Determine the (x, y) coordinate at the center of the cell enclosing the given text.  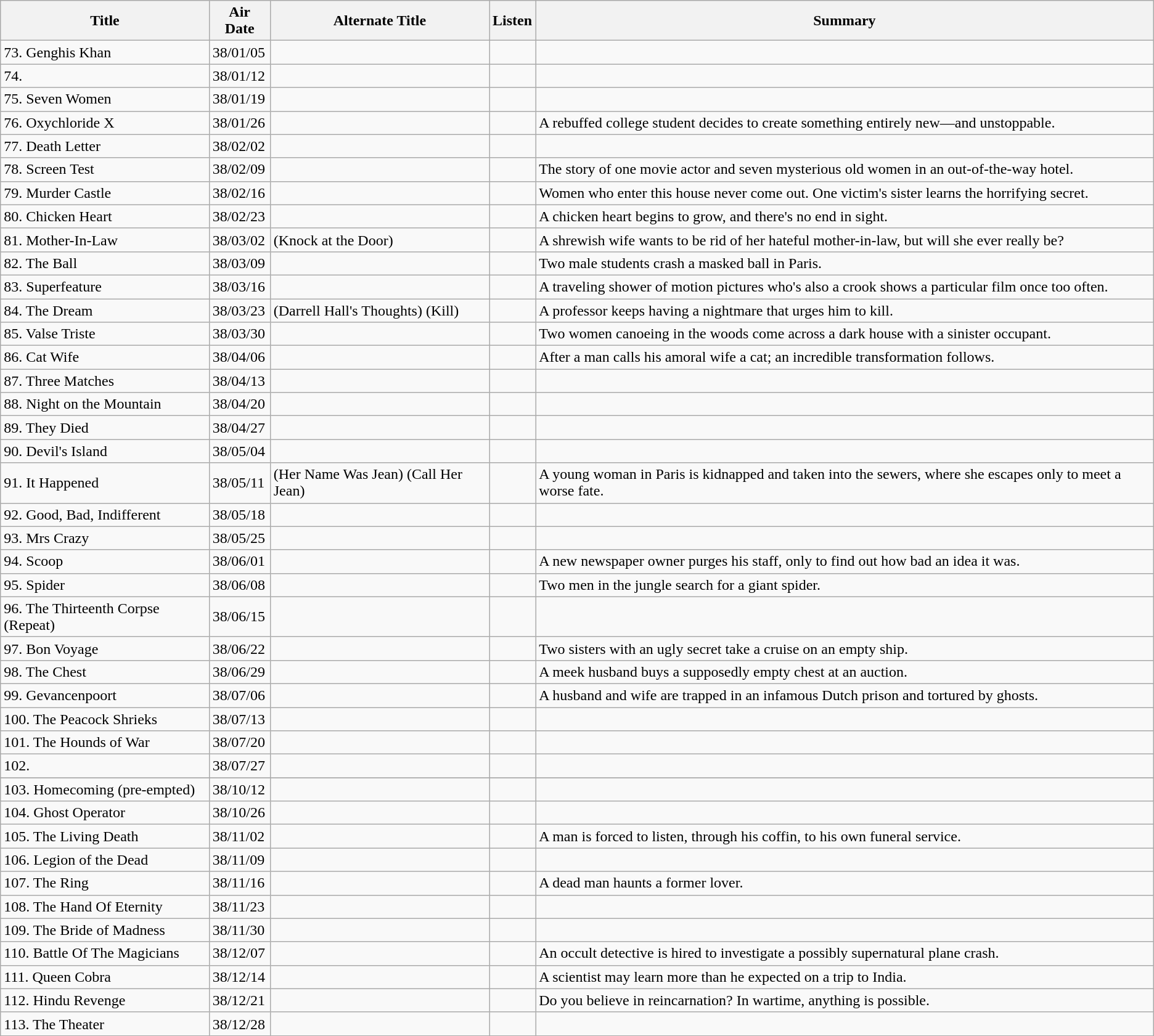
106. Legion of the Dead (105, 860)
93. Mrs Crazy (105, 538)
38/01/12 (239, 76)
After a man calls his amoral wife a cat; an incredible transformation follows. (845, 357)
97. Bon Voyage (105, 648)
99. Gevancenpoort (105, 695)
Summary (845, 21)
104. Ghost Operator (105, 813)
38/07/13 (239, 719)
38/05/11 (239, 483)
38/04/06 (239, 357)
Title (105, 21)
38/05/18 (239, 515)
(Knock at the Door) (380, 240)
38/10/12 (239, 789)
38/02/09 (239, 169)
74. (105, 76)
Two men in the jungle search for a giant spider. (845, 585)
38/01/26 (239, 123)
38/01/19 (239, 99)
38/03/30 (239, 334)
A chicken heart begins to grow, and there's no end in sight. (845, 216)
An occult detective is hired to investigate a possibly supernatural plane crash. (845, 953)
38/07/06 (239, 695)
108. The Hand Of Eternity (105, 907)
73. Genghis Khan (105, 52)
A meek husband buys a supposedly empty chest at an auction. (845, 672)
38/12/07 (239, 953)
38/02/16 (239, 193)
A traveling shower of motion pictures who's also a crook shows a particular film once too often. (845, 287)
(Darrell Hall's Thoughts) (Kill) (380, 310)
75. Seven Women (105, 99)
101. The Hounds of War (105, 743)
38/12/28 (239, 1024)
38/11/09 (239, 860)
The story of one movie actor and seven mysterious old women in an out-of-the-way hotel. (845, 169)
38/03/23 (239, 310)
88. Night on the Mountain (105, 404)
85. Valse Triste (105, 334)
38/12/21 (239, 1000)
A shrewish wife wants to be rid of her hateful mother-in-law, but will she ever really be? (845, 240)
94. Scoop (105, 561)
38/12/14 (239, 977)
38/11/30 (239, 930)
A professor keeps having a nightmare that urges him to kill. (845, 310)
90. Devil's Island (105, 451)
A young woman in Paris is kidnapped and taken into the sewers, where she escapes only to meet a worse fate. (845, 483)
80. Chicken Heart (105, 216)
112. Hindu Revenge (105, 1000)
38/03/16 (239, 287)
38/04/27 (239, 428)
Women who enter this house never come out. One victim's sister learns the horrifying secret. (845, 193)
38/11/02 (239, 836)
Air Date (239, 21)
82. The Ball (105, 263)
Do you believe in reincarnation? In wartime, anything is possible. (845, 1000)
76. Oxychloride X (105, 123)
91. It Happened (105, 483)
Two male students crash a masked ball in Paris. (845, 263)
38/05/25 (239, 538)
38/01/05 (239, 52)
38/06/15 (239, 616)
Two women canoeing in the woods come across a dark house with a sinister occupant. (845, 334)
95. Spider (105, 585)
113. The Theater (105, 1024)
A scientist may learn more than he expected on a trip to India. (845, 977)
38/06/29 (239, 672)
87. Three Matches (105, 381)
38/03/02 (239, 240)
A new newspaper owner purges his staff, only to find out how bad an idea it was. (845, 561)
96. The Thirteenth Corpse (Repeat) (105, 616)
38/04/20 (239, 404)
Two sisters with an ugly secret take a cruise on an empty ship. (845, 648)
38/02/23 (239, 216)
Listen (513, 21)
79. Murder Castle (105, 193)
105. The Living Death (105, 836)
38/05/04 (239, 451)
(Her Name Was Jean) (Call Her Jean) (380, 483)
92. Good, Bad, Indifferent (105, 515)
83. Superfeature (105, 287)
84. The Dream (105, 310)
38/11/16 (239, 883)
107. The Ring (105, 883)
111. Queen Cobra (105, 977)
110. Battle Of The Magicians (105, 953)
38/06/08 (239, 585)
38/07/20 (239, 743)
109. The Bride of Madness (105, 930)
100. The Peacock Shrieks (105, 719)
38/02/02 (239, 146)
103. Homecoming (pre-empted) (105, 789)
A husband and wife are trapped in an infamous Dutch prison and tortured by ghosts. (845, 695)
78. Screen Test (105, 169)
38/06/22 (239, 648)
A rebuffed college student decides to create something entirely new—and unstoppable. (845, 123)
38/10/26 (239, 813)
A man is forced to listen, through his coffin, to his own funeral service. (845, 836)
38/11/23 (239, 907)
98. The Chest (105, 672)
38/03/09 (239, 263)
38/06/01 (239, 561)
38/04/13 (239, 381)
Alternate Title (380, 21)
38/07/27 (239, 766)
77. Death Letter (105, 146)
A dead man haunts a former lover. (845, 883)
81. Mother-In-Law (105, 240)
89. They Died (105, 428)
86. Cat Wife (105, 357)
102. (105, 766)
